For the text-containing cell, return its midpoint in [X, Y] coordinate format. 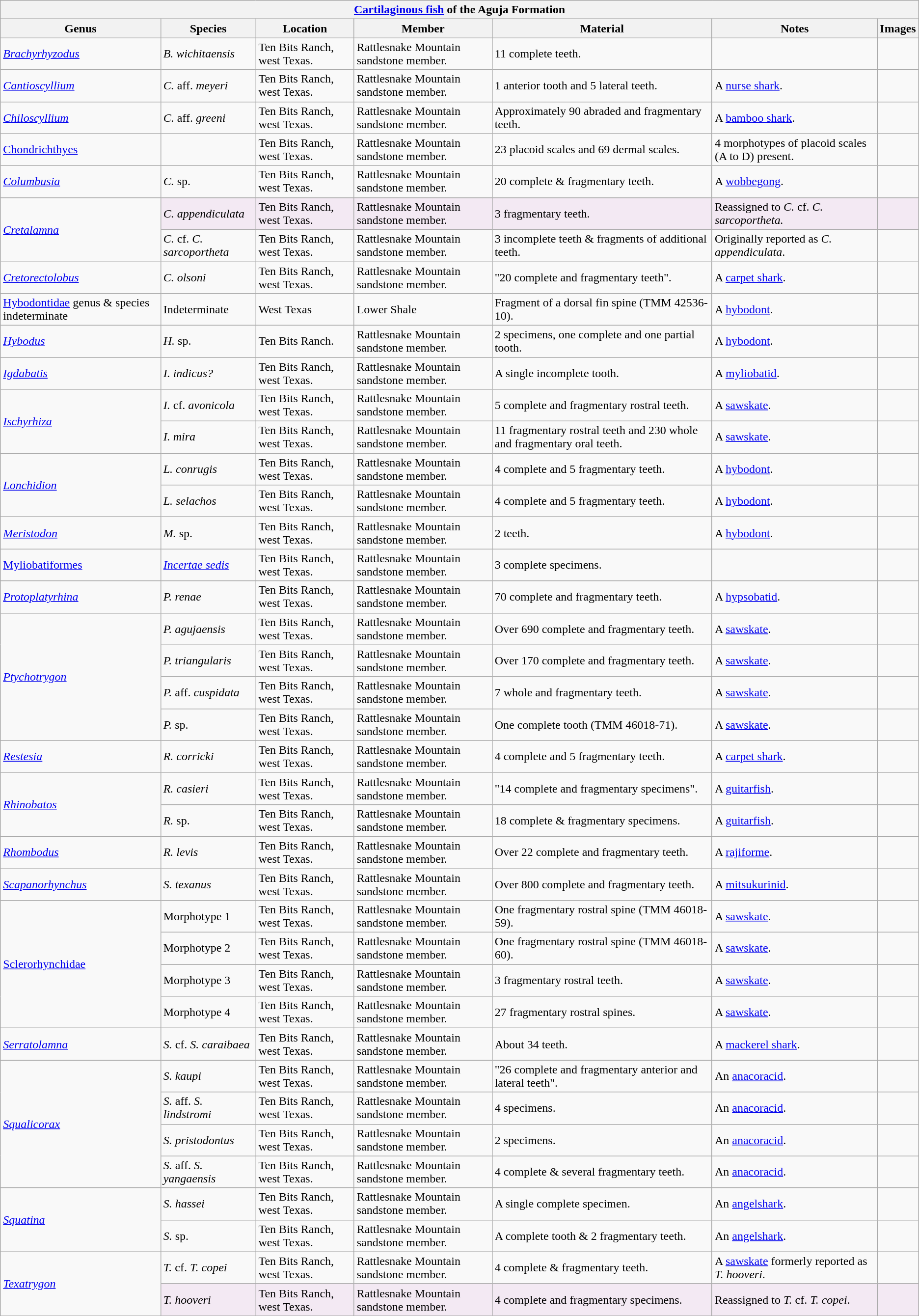
Cartilaginous fish of the Aguja Formation [459, 10]
M. sp. [208, 533]
Meristodon [81, 533]
20 complete & fragmentary teeth. [602, 182]
P. triangularis [208, 661]
Chondrichthyes [81, 149]
About 34 teeth. [602, 1044]
T. cf. T. copei [208, 1268]
I. indicus? [208, 373]
S. hassei [208, 1204]
4 complete and fragmentary specimens. [602, 1299]
Images [898, 28]
One complete tooth (TMM 46018-71). [602, 725]
L. selachos [208, 501]
A wobbegong. [794, 182]
A nurse shark. [794, 85]
Genus [81, 28]
L. conrugis [208, 469]
Squatina [81, 1220]
2 specimens, one complete and one partial tooth. [602, 341]
Ten Bits Ranch. [305, 341]
C. cf. C. sarcoportheta [208, 246]
S. pristodontus [208, 1140]
A mitsukurinid. [794, 884]
Over 690 complete and fragmentary teeth. [602, 629]
Fragment of a dorsal fin spine (TMM 42536-10). [602, 309]
S. sp. [208, 1235]
Reassigned to T. cf. T. copei. [794, 1299]
Columbusia [81, 182]
4 complete & fragmentary teeth. [602, 1268]
Myliobatiformes [81, 565]
West Texas [305, 309]
P. sp. [208, 725]
3 incomplete teeth & fragments of additional teeth. [602, 246]
Cretorectolobus [81, 277]
Originally reported as C. appendiculata. [794, 246]
5 complete and fragmentary rostral teeth. [602, 406]
Notes [794, 28]
Morphotype 4 [208, 1013]
A hypsobatid. [794, 597]
Species [208, 28]
Material [602, 28]
P. agujaensis [208, 629]
C. aff. greeni [208, 118]
Chiloscyllium [81, 118]
Cantioscyllium [81, 85]
S. aff. S. yangaensis [208, 1172]
One fragmentary rostral spine (TMM 46018-60). [602, 949]
B. wichitaensis [208, 54]
C. olsoni [208, 277]
Morphotype 1 [208, 916]
Igdabatis [81, 373]
Serratolamna [81, 1044]
70 complete and fragmentary teeth. [602, 597]
Indeterminate [208, 309]
Lonchidion [81, 485]
A complete tooth & 2 fragmentary teeth. [602, 1235]
R. corricki [208, 756]
R. sp. [208, 820]
"14 complete and fragmentary specimens". [602, 789]
4 morphotypes of placoid scales (A to D) present. [794, 149]
1 anterior tooth and 5 lateral teeth. [602, 85]
11 fragmentary rostral teeth and 230 whole and fragmentary oral teeth. [602, 437]
7 whole and fragmentary teeth. [602, 692]
Approximately 90 abraded and fragmentary teeth. [602, 118]
Morphotype 3 [208, 980]
Over 22 complete and fragmentary teeth. [602, 852]
C. appendiculata [208, 213]
C. sp. [208, 182]
S. kaupi [208, 1076]
H. sp. [208, 341]
3 complete specimens. [602, 565]
S. texanus [208, 884]
"26 complete and fragmentary anterior and lateral teeth". [602, 1076]
One fragmentary rostral spine (TMM 46018-59). [602, 916]
Ischyrhiza [81, 421]
"20 complete and fragmentary teeth". [602, 277]
Brachyrhyzodus [81, 54]
T. hooveri [208, 1299]
3 fragmentary rostral teeth. [602, 980]
Location [305, 28]
Restesia [81, 756]
A sawskate formerly reported as T. hooveri. [794, 1268]
Rhombodus [81, 852]
Ptychotrygon [81, 677]
Protoplatyrhina [81, 597]
27 fragmentary rostral spines. [602, 1013]
23 placoid scales and 69 dermal scales. [602, 149]
S. cf. S. caraibaea [208, 1044]
P. aff. cuspidata [208, 692]
I. cf. avonicola [208, 406]
Sclerorhynchidae [81, 964]
Squalicorax [81, 1124]
4 complete & several fragmentary teeth. [602, 1172]
S. aff. S. lindstromi [208, 1108]
Lower Shale [423, 309]
Incertae sedis [208, 565]
2 specimens. [602, 1140]
P. renae [208, 597]
A mackerel shark. [794, 1044]
Reassigned to C. cf. C. sarcoportheta. [794, 213]
11 complete teeth. [602, 54]
I. mira [208, 437]
4 specimens. [602, 1108]
Member [423, 28]
R. levis [208, 852]
A myliobatid. [794, 373]
2 teeth. [602, 533]
18 complete & fragmentary specimens. [602, 820]
Scapanorhynchus [81, 884]
C. aff. meyeri [208, 85]
Morphotype 2 [208, 949]
Over 800 complete and fragmentary teeth. [602, 884]
A bamboo shark. [794, 118]
Hybodontidae genus & species indeterminate [81, 309]
A rajiforme. [794, 852]
Cretalamna [81, 229]
Hybodus [81, 341]
A single incomplete tooth. [602, 373]
Rhinobatos [81, 804]
Over 170 complete and fragmentary teeth. [602, 661]
R. casieri [208, 789]
Texatrygon [81, 1284]
A single complete specimen. [602, 1204]
3 fragmentary teeth. [602, 213]
